Pinpoint the cell where the given text exists, returning its [X, Y] midpoint coordinate. 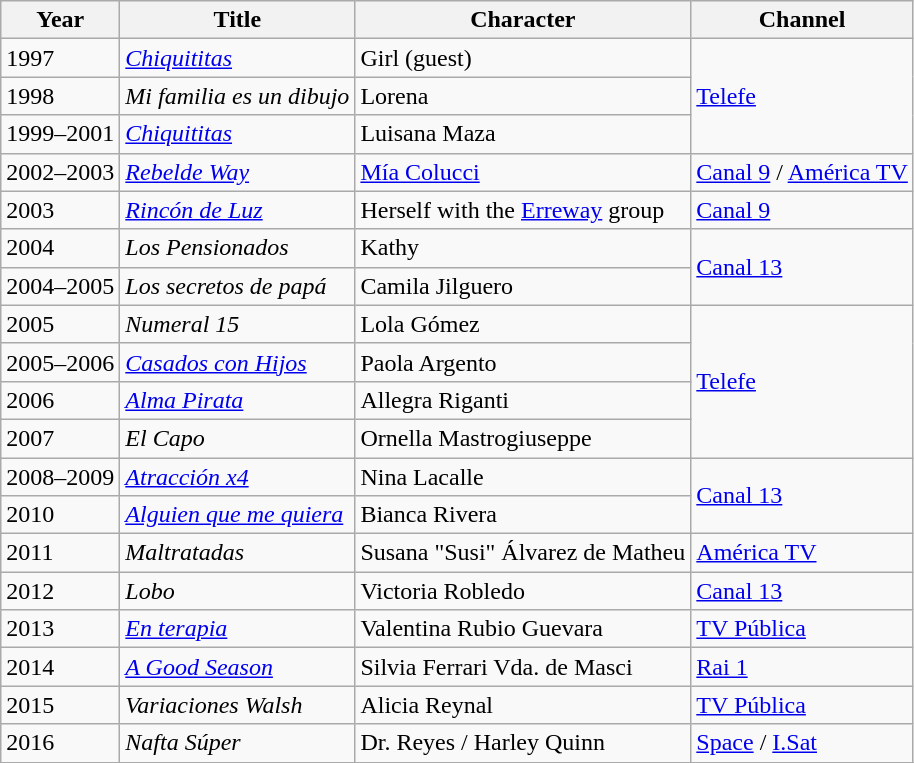
1998 [60, 96]
Variaciones Walsh [238, 705]
Mi familia es un dibujo [238, 96]
Atracción x4 [238, 477]
2015 [60, 705]
Lola Gómez [523, 324]
2013 [60, 629]
2006 [60, 400]
2012 [60, 591]
Rai 1 [802, 667]
En terapia [238, 629]
Silvia Ferrari Vda. de Masci [523, 667]
2004 [60, 248]
Victoria Robledo [523, 591]
Numeral 15 [238, 324]
Nina Lacalle [523, 477]
Luisana Maza [523, 134]
2008–2009 [60, 477]
Alguien que me quiera [238, 515]
2005–2006 [60, 362]
2007 [60, 438]
Casados con Hijos [238, 362]
Title [238, 20]
Camila Jilguero [523, 286]
Channel [802, 20]
1997 [60, 58]
Canal 9 / América TV [802, 172]
Girl (guest) [523, 58]
Bianca Rivera [523, 515]
2004–2005 [60, 286]
Herself with the Erreway group [523, 210]
Ornella Mastrogiuseppe [523, 438]
Lorena [523, 96]
2002–2003 [60, 172]
Susana "Susi" Álvarez de Matheu [523, 553]
Los secretos de papá [238, 286]
2003 [60, 210]
Los Pensionados [238, 248]
Valentina Rubio Guevara [523, 629]
Rincón de Luz [238, 210]
Paola Argento [523, 362]
Lobo [238, 591]
Dr. Reyes / Harley Quinn [523, 743]
1999–2001 [60, 134]
Rebelde Way [238, 172]
Alma Pirata [238, 400]
América TV [802, 553]
Mía Colucci [523, 172]
2014 [60, 667]
Space / I.Sat [802, 743]
Nafta Súper [238, 743]
Maltratadas [238, 553]
Year [60, 20]
2011 [60, 553]
Kathy [523, 248]
El Capo [238, 438]
2016 [60, 743]
Alicia Reynal [523, 705]
2010 [60, 515]
A Good Season [238, 667]
Canal 9 [802, 210]
Allegra Riganti [523, 400]
Character [523, 20]
2005 [60, 324]
